Determine the [X, Y] coordinate at the center of the cell enclosing the given text.  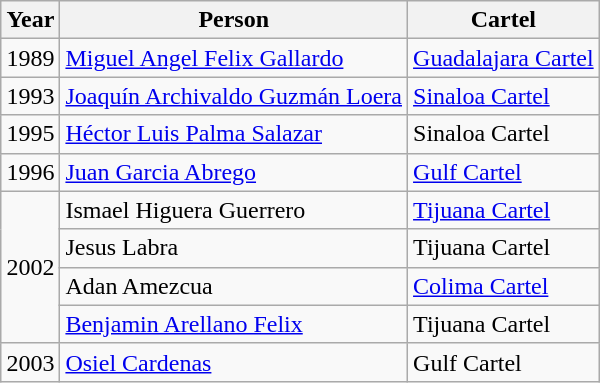
Jesus Labra [234, 248]
2003 [30, 362]
Year [30, 20]
Osiel Cardenas [234, 362]
1995 [30, 134]
Ismael Higuera Guerrero [234, 210]
Benjamin Arellano Felix [234, 324]
Person [234, 20]
Juan Garcia Abrego [234, 172]
Joaquín Archivaldo Guzmán Loera [234, 96]
Miguel Angel Felix Gallardo [234, 58]
Adan Amezcua [234, 286]
1996 [30, 172]
2002 [30, 267]
Cartel [504, 20]
Guadalajara Cartel [504, 58]
Héctor Luis Palma Salazar [234, 134]
Colima Cartel [504, 286]
1989 [30, 58]
1993 [30, 96]
